Pinpoint the cell where the given text exists, returning its [X, Y] midpoint coordinate. 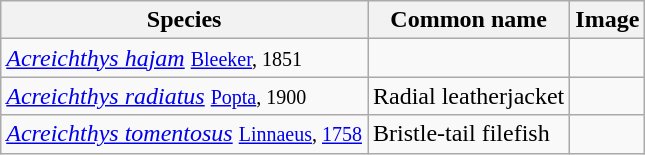
Acreichthys radiatus Popta, 1900 [184, 96]
Bristle-tail filefish [469, 134]
Radial leatherjacket [469, 96]
Image [608, 20]
Species [184, 20]
Acreichthys hajam Bleeker, 1851 [184, 58]
Common name [469, 20]
Acreichthys tomentosus Linnaeus, 1758 [184, 134]
